Capture the cell that displays the provided text and extract its [X, Y] central coordinate. 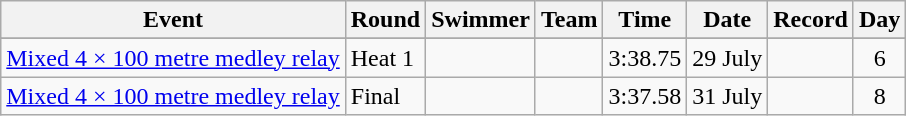
8 [879, 96]
Heat 1 [385, 58]
31 July [728, 96]
Time [645, 20]
Round [385, 20]
Record [811, 20]
3:37.58 [645, 96]
Date [728, 20]
Event [174, 20]
Final [385, 96]
3:38.75 [645, 58]
Team [569, 20]
29 July [728, 58]
6 [879, 58]
Day [879, 20]
Swimmer [481, 20]
